Identify which cell holds the provided text, then report its [x, y] central coordinate. 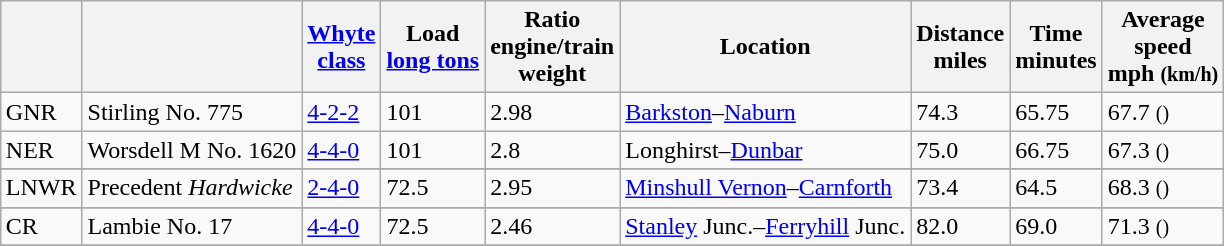
75.0 [960, 150]
Stirling No. 775 [192, 112]
CR [41, 226]
2.8 [552, 150]
LNWR [41, 188]
Location [766, 47]
66.75 [1056, 150]
Precedent Hardwicke [192, 188]
Averagespeedmph (km/h) [1163, 47]
67.3 () [1163, 150]
Distancemiles [960, 47]
71.3 () [1163, 226]
2.46 [552, 226]
73.4 [960, 188]
Worsdell M No. 1620 [192, 150]
Timeminutes [1056, 47]
68.3 () [1163, 188]
64.5 [1056, 188]
4-2-2 [342, 112]
Stanley Junc.–Ferryhill Junc. [766, 226]
65.75 [1056, 112]
2.95 [552, 188]
69.0 [1056, 226]
Longhirst–Dunbar [766, 150]
67.7 () [1163, 112]
Whyteclass [342, 47]
Lambie No. 17 [192, 226]
GNR [41, 112]
82.0 [960, 226]
2.98 [552, 112]
Minshull Vernon–Carnforth [766, 188]
74.3 [960, 112]
Ratioengine/trainweight [552, 47]
2-4-0 [342, 188]
Loadlong tons [433, 47]
NER [41, 150]
Barkston–Naburn [766, 112]
